Locate the cell with the specified text and output its (x, y) center coordinate. 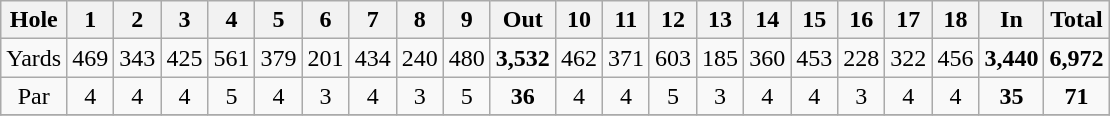
11 (626, 20)
240 (420, 58)
371 (626, 58)
456 (956, 58)
36 (522, 96)
18 (956, 20)
Hole (34, 20)
434 (372, 58)
6,972 (1076, 58)
7 (372, 20)
462 (578, 58)
561 (232, 58)
469 (90, 58)
17 (908, 20)
379 (278, 58)
Out (522, 20)
322 (908, 58)
185 (720, 58)
360 (768, 58)
6 (326, 20)
35 (1012, 96)
2 (138, 20)
13 (720, 20)
Yards (34, 58)
3,440 (1012, 58)
425 (184, 58)
16 (862, 20)
3,532 (522, 58)
201 (326, 58)
9 (466, 20)
Total (1076, 20)
343 (138, 58)
8 (420, 20)
453 (814, 58)
228 (862, 58)
603 (672, 58)
15 (814, 20)
71 (1076, 96)
12 (672, 20)
Par (34, 96)
1 (90, 20)
10 (578, 20)
In (1012, 20)
480 (466, 58)
14 (768, 20)
